Capture the cell that displays the provided text and extract its (x, y) central coordinate. 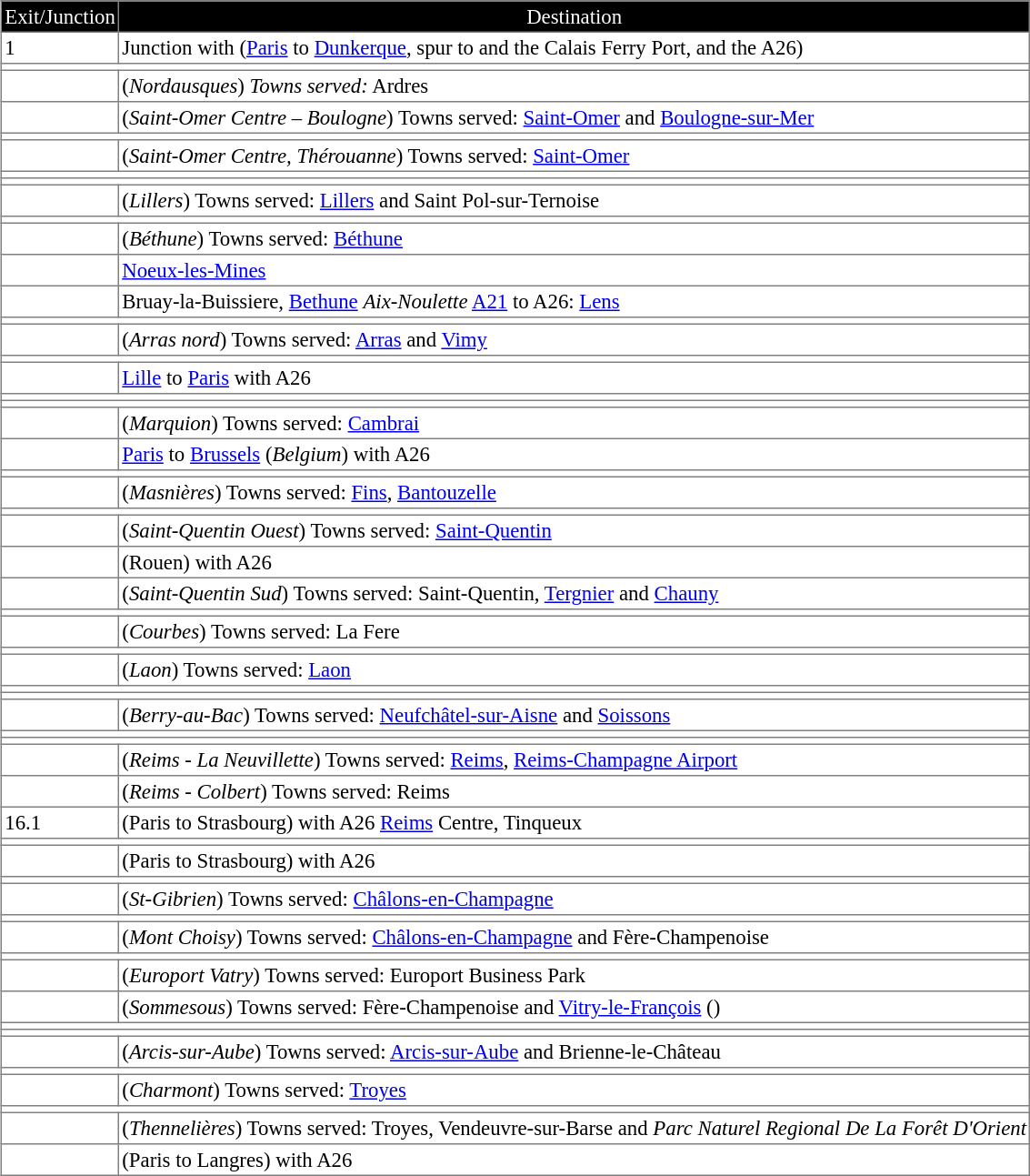
Junction with (Paris to Dunkerque, spur to and the Calais Ferry Port, and the A26) (575, 47)
(Arras nord) Towns served: Arras and Vimy (575, 339)
Paris to Brussels (Belgium) with A26 (575, 454)
(Paris to Langres) with A26 (575, 1160)
Destination (575, 16)
(Paris to Strasbourg) with A26 (575, 860)
(Europort Vatry) Towns served: Europort Business Park (575, 975)
(Saint-Omer Centre, Thérouanne) Towns served: Saint-Omer (575, 156)
Bruay-la-Buissiere, Bethune Aix-Noulette A21 to A26: Lens (575, 301)
(Thennelières) Towns served: Troyes, Vendeuvre-sur-Barse and Parc Naturel Regional De La Forêt D'Orient (575, 1128)
(Rouen) with A26 (575, 562)
(Saint-Quentin Ouest) Towns served: Saint-Quentin (575, 530)
(Nordausques) Towns served: Ardres (575, 85)
(Laon) Towns served: Laon (575, 669)
(Charmont) Towns served: Troyes (575, 1090)
(Arcis-sur-Aube) Towns served: Arcis-sur-Aube and Brienne-le-Château (575, 1051)
(Paris to Strasbourg) with A26 Reims Centre, Tinqueux (575, 822)
(Berry-au-Bac) Towns served: Neufchâtel-sur-Aisne and Soissons (575, 715)
(Béthune) Towns served: Béthune (575, 238)
(Saint-Quentin Sud) Towns served: Saint-Quentin, Tergnier and Chauny (575, 593)
Noeux-les-Mines (575, 270)
(Sommesous) Towns served: Fère-Champenoise and Vitry-le-François () (575, 1007)
Lille to Paris with A26 (575, 377)
(Lillers) Towns served: Lillers and Saint Pol-sur-Ternoise (575, 200)
(Reims - La Neuvillette) Towns served: Reims, Reims-Champagne Airport (575, 759)
(Courbes) Towns served: La Fere (575, 631)
(Saint-Omer Centre – Boulogne) Towns served: Saint-Omer and Boulogne-sur-Mer (575, 117)
(Marquion) Towns served: Cambrai (575, 423)
16.1 (60, 822)
(St-Gibrien) Towns served: Châlons-en-Champagne (575, 899)
1 (60, 47)
(Reims - Colbert) Towns served: Reims (575, 791)
(Masnières) Towns served: Fins, Bantouzelle (575, 492)
(Mont Choisy) Towns served: Châlons-en-Champagne and Fère-Champenoise (575, 937)
Exit/Junction (60, 16)
